For the text-containing cell, return its midpoint in [X, Y] coordinate format. 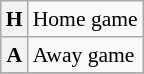
H [14, 19]
A [14, 55]
Away game [86, 55]
Home game [86, 19]
